Find where the given text appears and provide that cell's center as [X, Y] coordinate. 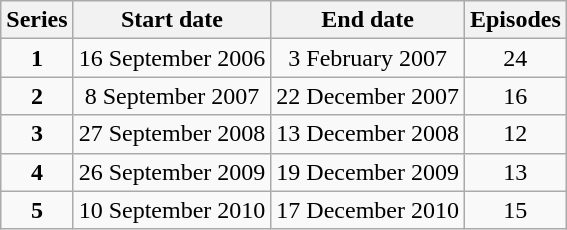
4 [37, 172]
8 September 2007 [172, 96]
10 September 2010 [172, 210]
Episodes [515, 20]
16 September 2006 [172, 58]
26 September 2009 [172, 172]
22 December 2007 [368, 96]
3 [37, 134]
13 [515, 172]
3 February 2007 [368, 58]
1 [37, 58]
12 [515, 134]
Start date [172, 20]
5 [37, 210]
2 [37, 96]
End date [368, 20]
15 [515, 210]
Series [37, 20]
24 [515, 58]
16 [515, 96]
27 September 2008 [172, 134]
13 December 2008 [368, 134]
19 December 2009 [368, 172]
17 December 2010 [368, 210]
